Identify which cell holds the provided text, then report its (X, Y) central coordinate. 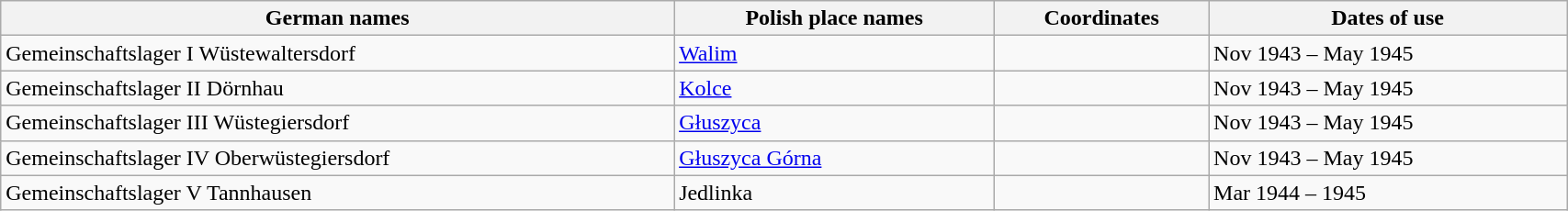
Polish place names (834, 18)
Gemeinschaftslager IV Oberwüstegiersdorf (338, 158)
Głuszyca (834, 123)
Walim (834, 53)
Gemeinschaftslager II Dörnhau (338, 88)
Gemeinschaftslager III Wüstegiersdorf (338, 123)
Kolce (834, 88)
Gemeinschaftslager I Wüstewaltersdorf (338, 53)
Gemeinschaftslager V Tannhausen (338, 193)
Dates of use (1388, 18)
Mar 1944 – 1945 (1388, 193)
German names (338, 18)
Głuszyca Górna (834, 158)
Coordinates (1102, 18)
Jedlinka (834, 193)
